Pinpoint the cell where the given text exists, returning its (x, y) midpoint coordinate. 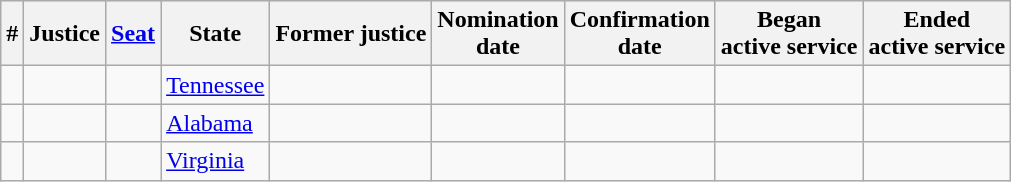
# (12, 34)
Beganactive service (789, 34)
Former justice (351, 34)
State (216, 34)
Nominationdate (498, 34)
Seat (134, 34)
Alabama (216, 123)
Justice (65, 34)
Tennessee (216, 85)
Endedactive service (937, 34)
Confirmationdate (640, 34)
Virginia (216, 161)
